Scan for the cell matching the given text and deliver its (X, Y) coordinate at center. 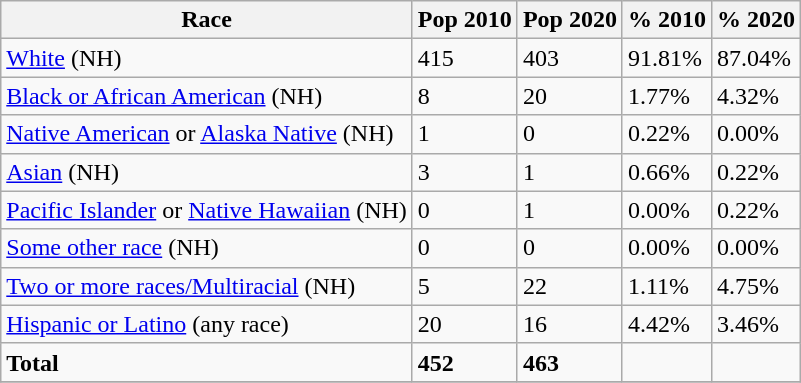
3.46% (756, 324)
22 (570, 286)
452 (464, 362)
4.42% (666, 324)
Pacific Islander or Native Hawaiian (NH) (207, 210)
8 (464, 96)
Native American or Alaska Native (NH) (207, 134)
% 2020 (756, 20)
Asian (NH) (207, 172)
4.75% (756, 286)
4.32% (756, 96)
5 (464, 286)
87.04% (756, 58)
Pop 2020 (570, 20)
Total (207, 362)
16 (570, 324)
Two or more races/Multiracial (NH) (207, 286)
1.11% (666, 286)
91.81% (666, 58)
Some other race (NH) (207, 248)
403 (570, 58)
415 (464, 58)
Black or African American (NH) (207, 96)
Hispanic or Latino (any race) (207, 324)
Pop 2010 (464, 20)
White (NH) (207, 58)
0.66% (666, 172)
3 (464, 172)
463 (570, 362)
1.77% (666, 96)
Race (207, 20)
% 2010 (666, 20)
